Return (X, Y) of the center of cell containing provided text 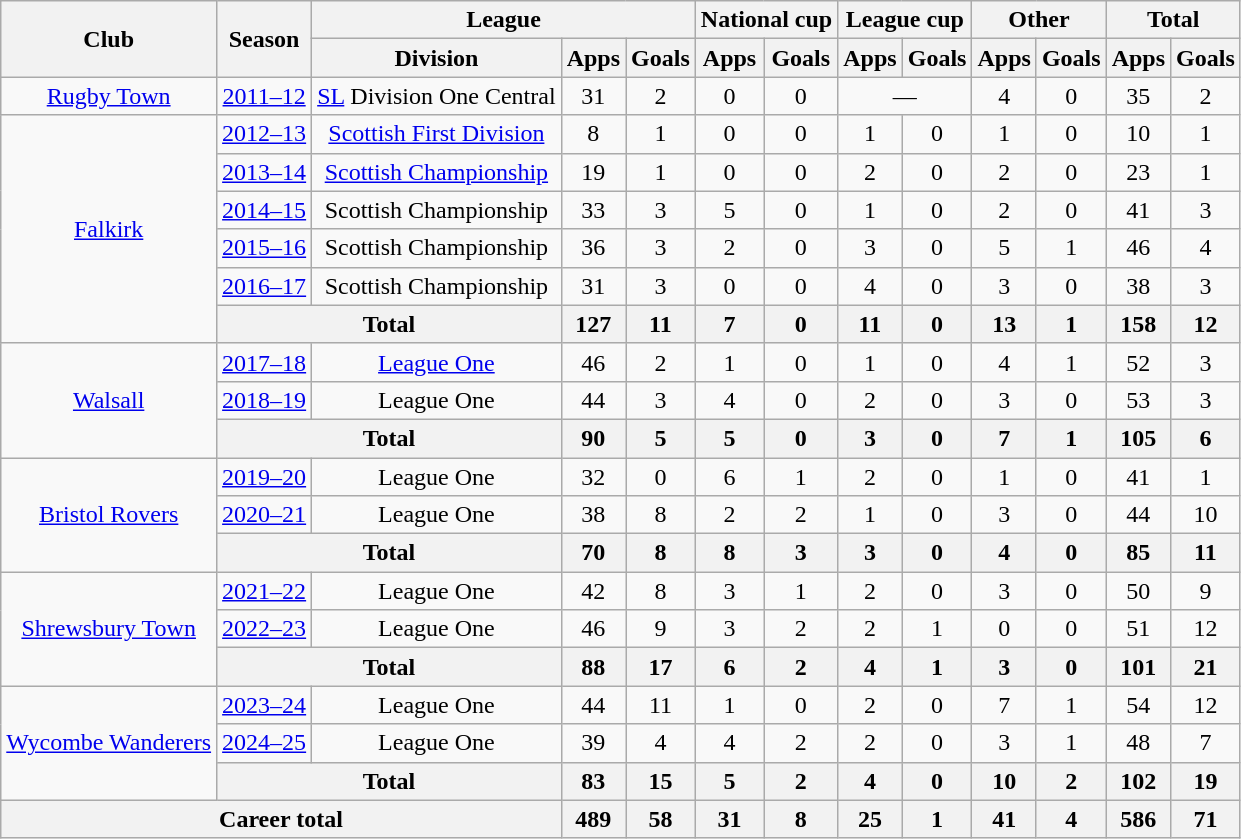
2016–17 (264, 286)
127 (593, 324)
52 (1138, 362)
2022–23 (264, 629)
42 (593, 591)
League (504, 20)
71 (1206, 819)
2014–15 (264, 210)
2021–22 (264, 591)
Division (436, 58)
2019–20 (264, 477)
54 (1138, 705)
53 (1138, 400)
83 (593, 781)
2023–24 (264, 705)
League cup (905, 20)
39 (593, 743)
2011–12 (264, 96)
105 (1138, 438)
35 (1138, 96)
21 (1206, 667)
Club (109, 39)
48 (1138, 743)
489 (593, 819)
Falkirk (109, 229)
2020–21 (264, 515)
Career total (281, 819)
158 (1138, 324)
23 (1138, 172)
32 (593, 477)
70 (593, 553)
— (905, 96)
Rugby Town (109, 96)
National cup (766, 20)
90 (593, 438)
Shrewsbury Town (109, 629)
2024–25 (264, 743)
50 (1138, 591)
2018–19 (264, 400)
58 (661, 819)
Scottish First Division (436, 134)
2012–13 (264, 134)
85 (1138, 553)
33 (593, 210)
36 (593, 248)
88 (593, 667)
101 (1138, 667)
Walsall (109, 400)
Season (264, 39)
15 (661, 781)
Wycombe Wanderers (109, 743)
51 (1138, 629)
13 (1004, 324)
2015–16 (264, 248)
2017–18 (264, 362)
2013–14 (264, 172)
102 (1138, 781)
17 (661, 667)
25 (870, 819)
Bristol Rovers (109, 515)
586 (1138, 819)
Other (1039, 20)
SL Division One Central (436, 96)
